Return the (X, Y) coordinate for the center point of the cell that contains the specified text.  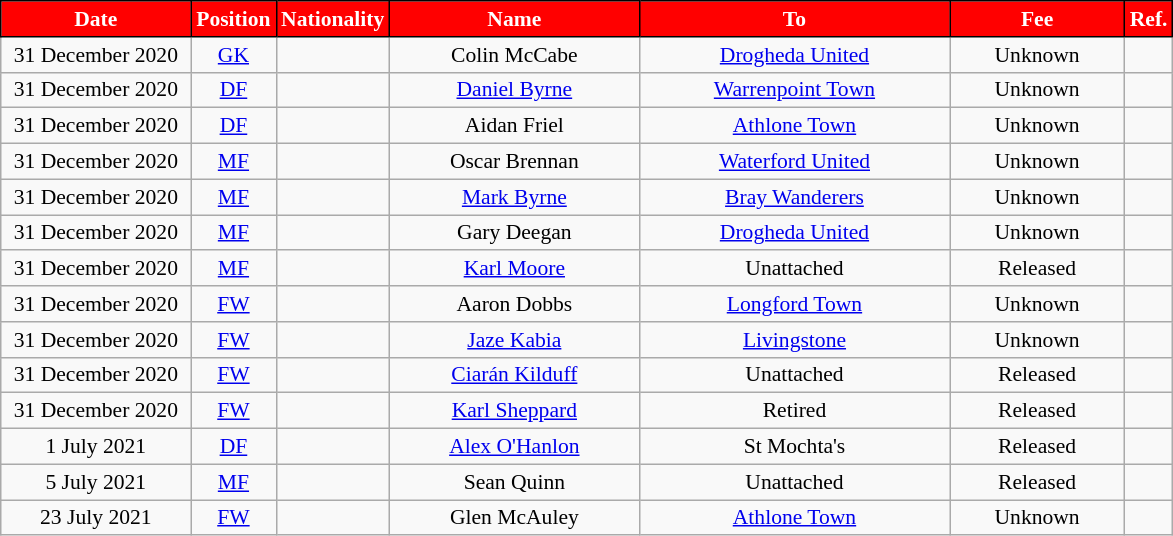
Waterford United (794, 162)
Mark Byrne (514, 197)
Oscar Brennan (514, 162)
Position (234, 19)
Karl Moore (514, 269)
GK (234, 55)
Colin McCabe (514, 55)
1 July 2021 (96, 447)
Sean Quinn (514, 482)
Ciarán Kilduff (514, 375)
Karl Sheppard (514, 411)
Alex O'Hanlon (514, 447)
Bray Wanderers (794, 197)
To (794, 19)
Glen McAuley (514, 518)
5 July 2021 (96, 482)
Livingstone (794, 340)
St Mochta's (794, 447)
Warrenpoint Town (794, 90)
Ref. (1149, 19)
Retired (794, 411)
Nationality (332, 19)
Longford Town (794, 304)
Aidan Friel (514, 126)
Gary Deegan (514, 233)
Daniel Byrne (514, 90)
Fee (1038, 19)
23 July 2021 (96, 518)
Date (96, 19)
Name (514, 19)
Aaron Dobbs (514, 304)
Jaze Kabia (514, 340)
